Pinpoint the cell where the given text exists, returning its (X, Y) midpoint coordinate. 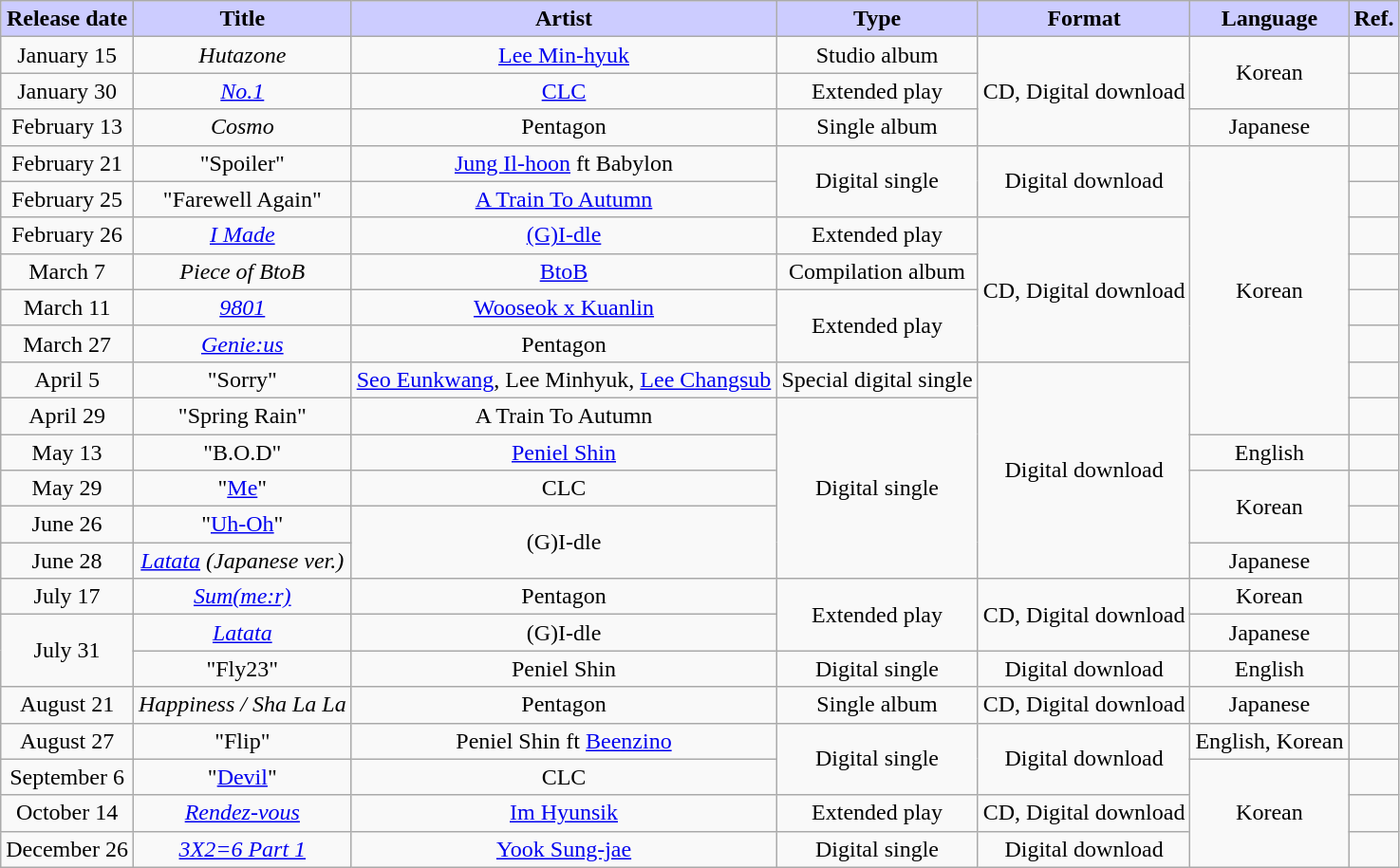
Format (1084, 19)
Compilation album (877, 271)
Artist (564, 19)
March 7 (67, 271)
No.1 (242, 91)
I Made (242, 235)
"Uh-Oh" (242, 525)
Im Hyunsik (564, 813)
Happiness / Sha La La (242, 705)
Jung Il-hoon ft Babylon (564, 163)
Rendez-vous (242, 813)
April 5 (67, 379)
"Flip" (242, 741)
"Devil" (242, 777)
December 26 (67, 849)
Seo Eunkwang, Lee Minhyuk, Lee Changsub (564, 379)
July 31 (67, 651)
Release date (67, 19)
"Spoiler" (242, 163)
"Fly23" (242, 669)
"B.O.D" (242, 452)
9801 (242, 307)
Hutazone (242, 55)
English, Korean (1270, 741)
"Farewell Again" (242, 199)
Type (877, 19)
Language (1270, 19)
March 27 (67, 343)
August 21 (67, 705)
Special digital single (877, 379)
Cosmo (242, 127)
August 27 (67, 741)
January 30 (67, 91)
Studio album (877, 55)
May 29 (67, 489)
March 11 (67, 307)
BtoB (564, 271)
Latata (242, 633)
Genie:us (242, 343)
June 26 (67, 525)
"Sorry" (242, 379)
Ref. (1374, 19)
April 29 (67, 416)
Sum(me:r) (242, 597)
May 13 (67, 452)
October 14 (67, 813)
Lee Min-hyuk (564, 55)
June 28 (67, 561)
February 13 (67, 127)
3X2=6 Part 1 (242, 849)
"Spring Rain" (242, 416)
September 6 (67, 777)
Title (242, 19)
July 17 (67, 597)
Yook Sung-jae (564, 849)
Latata (Japanese ver.) (242, 561)
"Me" (242, 489)
Piece of BtoB (242, 271)
Wooseok x Kuanlin (564, 307)
January 15 (67, 55)
February 25 (67, 199)
February 26 (67, 235)
Peniel Shin ft Beenzino (564, 741)
February 21 (67, 163)
